Provide the [X, Y] coordinate of the cell's center where the given text is located.  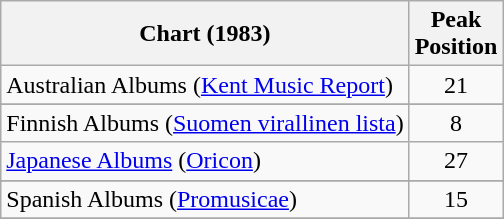
27 [456, 161]
Australian Albums (Kent Music Report) [205, 85]
15 [456, 199]
Japanese Albums (Oricon) [205, 161]
PeakPosition [456, 34]
Finnish Albums (Suomen virallinen lista) [205, 123]
Chart (1983) [205, 34]
21 [456, 85]
8 [456, 123]
Spanish Albums (Promusicae) [205, 199]
